Search for the cell housing the specified text and yield its [x, y] center coordinate. 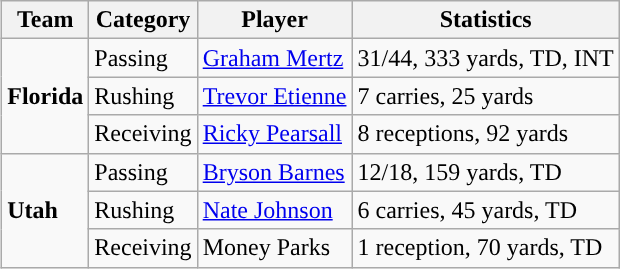
7 carries, 25 yards [486, 96]
Nate Johnson [274, 210]
Category [143, 20]
Florida [46, 96]
6 carries, 45 yards, TD [486, 210]
Bryson Barnes [274, 172]
Graham Mertz [274, 58]
Utah [46, 210]
31/44, 333 yards, TD, INT [486, 58]
Team [46, 20]
1 reception, 70 yards, TD [486, 248]
12/18, 159 yards, TD [486, 172]
Player [274, 20]
Ricky Pearsall [274, 134]
Statistics [486, 20]
8 receptions, 92 yards [486, 134]
Money Parks [274, 248]
Trevor Etienne [274, 96]
